Scan for the cell matching the given text and deliver its [x, y] coordinate at center. 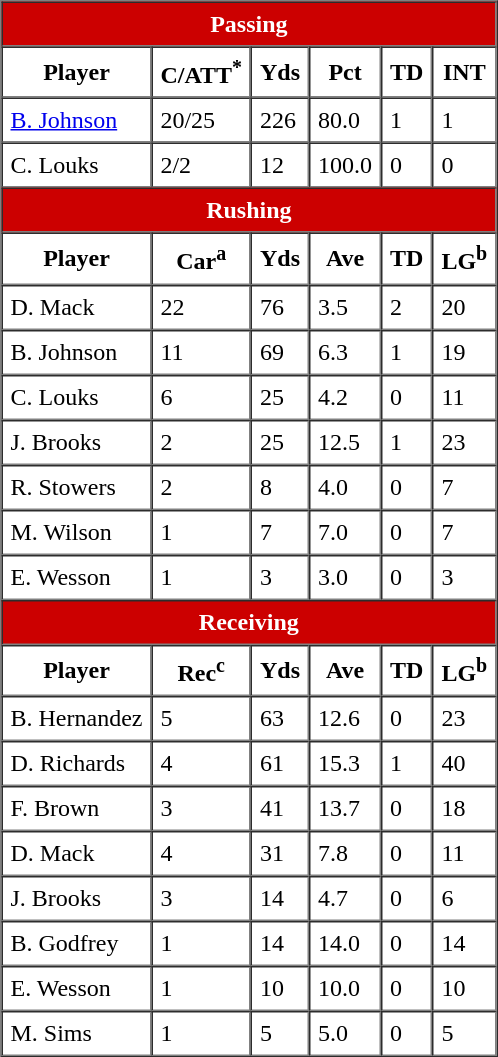
B. Hernandez [77, 718]
22 [201, 306]
Receiving [250, 622]
4.7 [345, 898]
41 [280, 808]
7.8 [345, 854]
D. Richards [77, 764]
12 [280, 166]
Passing [250, 24]
69 [280, 352]
Recc [201, 670]
Rushing [250, 210]
18 [464, 808]
20 [464, 306]
6.3 [345, 352]
14.0 [345, 944]
19 [464, 352]
7.0 [345, 532]
Cara [201, 258]
20/25 [201, 120]
31 [280, 854]
4.0 [345, 486]
12.6 [345, 718]
63 [280, 718]
80.0 [345, 120]
226 [280, 120]
10.0 [345, 988]
INT [464, 72]
5.0 [345, 1034]
2/2 [201, 166]
61 [280, 764]
M. Sims [77, 1034]
R. Stowers [77, 486]
76 [280, 306]
3.5 [345, 306]
40 [464, 764]
M. Wilson [77, 532]
4.2 [345, 396]
F. Brown [77, 808]
8 [280, 486]
13.7 [345, 808]
100.0 [345, 166]
12.5 [345, 442]
C/ATT* [201, 72]
3.0 [345, 576]
B. Godfrey [77, 944]
15.3 [345, 764]
Pct [345, 72]
